Search for the cell housing the specified text and yield its (X, Y) center coordinate. 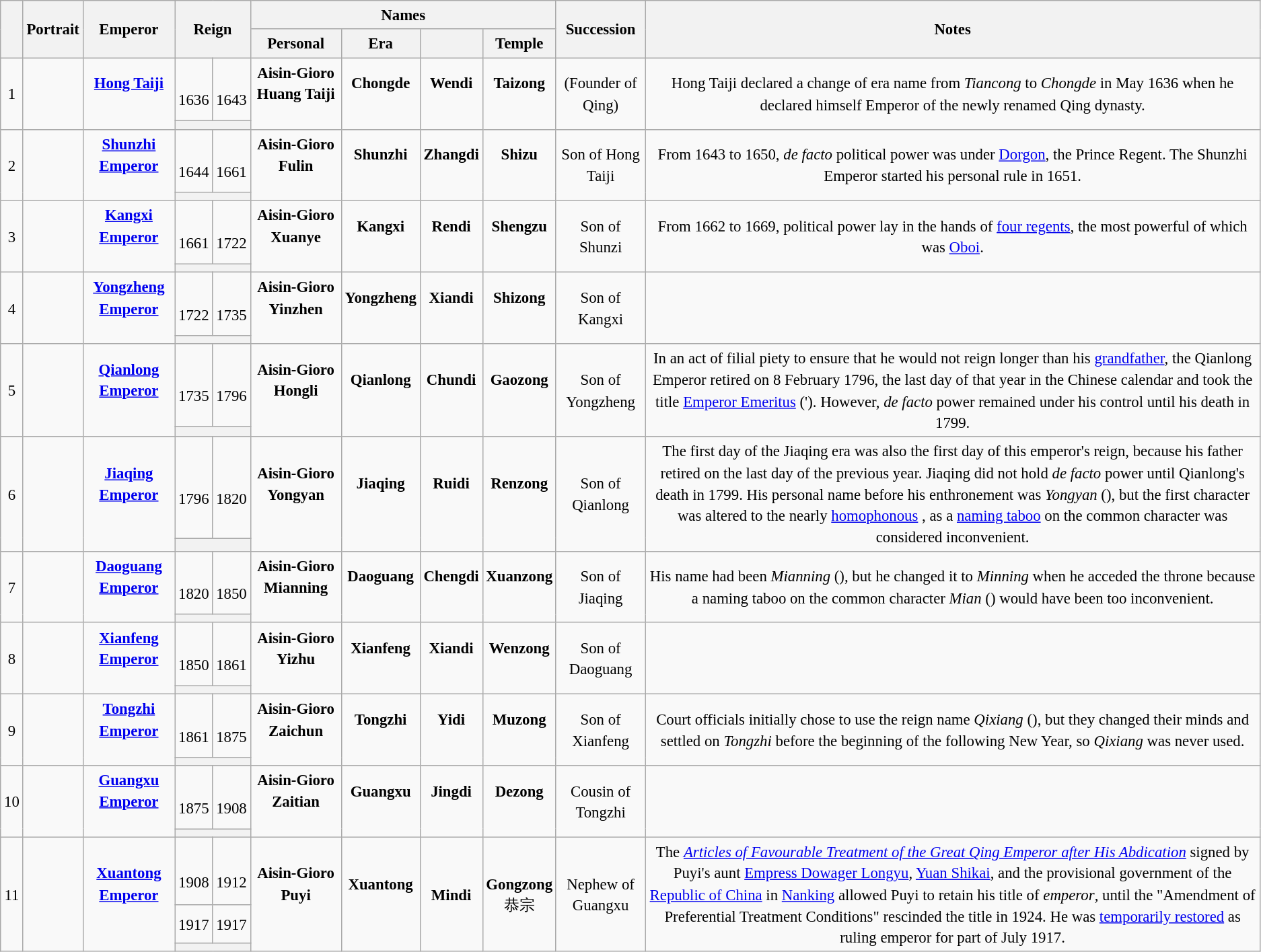
Son of Kangxi (600, 308)
Aisin-Gioro Zaitian (296, 801)
Xianfeng Emperor (129, 659)
Shunzhi (381, 165)
Chongde (381, 94)
Aisin-Gioro Hongli (296, 390)
Yongzheng (381, 308)
Emperor (129, 30)
Reign (213, 30)
Guangxu (381, 801)
Yongzheng Emperor (129, 308)
Notes (953, 30)
Names (403, 15)
Aisin-Gioro Zaichun (296, 730)
Taizong (519, 94)
Son of Xianfeng (600, 730)
Yidi (451, 730)
Daoguang (381, 587)
From 1643 to 1650, de facto political power was under Dorgon, the Prince Regent. The Shunzhi Emperor started his personal rule in 1651. (953, 165)
Tongzhi Emperor (129, 730)
From 1662 to 1669, political power lay in the hands of four regents, the most powerful of which was Oboi. (953, 236)
Jingdi (451, 801)
10 (12, 801)
Chundi (451, 390)
Son of Hong Taiji (600, 165)
Son of Qianlong (600, 494)
(Founder of Qing) (600, 94)
Shengzu (519, 236)
Son of Jiaqing (600, 587)
Aisin-Gioro Yongyan (296, 494)
4 (12, 308)
Guangxu Emperor (129, 801)
Shunzhi Emperor (129, 165)
Gongzong恭宗 (519, 895)
Aisin-Gioro Yizhu (296, 659)
Aisin-Gioro Xuanye (296, 236)
Aisin-Gioro Fulin (296, 165)
9 (12, 730)
Wenzong (519, 659)
Rendi (451, 236)
Jiaqing Emperor (129, 494)
Personal (296, 43)
Zhangdi (451, 165)
Muzong (519, 730)
Gaozong (519, 390)
6 (12, 494)
5 (12, 390)
Daoguang Emperor (129, 587)
1644 (194, 161)
1912 (231, 871)
Aisin-Gioro Yinzhen (296, 308)
Aisin-Gioro Mianning (296, 587)
Nephew of Guangxu (600, 895)
1643 (231, 89)
Aisin-Gioro Puyi (296, 895)
Qianlong (381, 390)
1 (12, 94)
Era (381, 43)
Portrait (52, 30)
7 (12, 587)
Mindi (451, 895)
Xianfeng (381, 659)
Shizu (519, 165)
Kangxi (381, 236)
Cousin of Tongzhi (600, 801)
11 (12, 895)
8 (12, 659)
Son of Yongzheng (600, 390)
Dezong (519, 801)
Son of Shunzi (600, 236)
Wendi (451, 94)
1636 (194, 89)
Renzong (519, 494)
Temple (519, 43)
Chengdi (451, 587)
Kangxi Emperor (129, 236)
Son of Daoguang (600, 659)
Succession (600, 30)
Hong Taiji (129, 94)
Xuantong (381, 895)
3 (12, 236)
Xuanzong (519, 587)
Hong Taiji declared a change of era name from Tiancong to Chongde in May 1636 when he declared himself Emperor of the newly renamed Qing dynasty. (953, 94)
2 (12, 165)
Aisin-Gioro Huang Taiji (296, 94)
Ruidi (451, 494)
Xuantong Emperor (129, 895)
Qianlong Emperor (129, 390)
Shizong (519, 308)
Tongzhi (381, 730)
Jiaqing (381, 494)
